Return (x, y) of the center of cell containing provided text 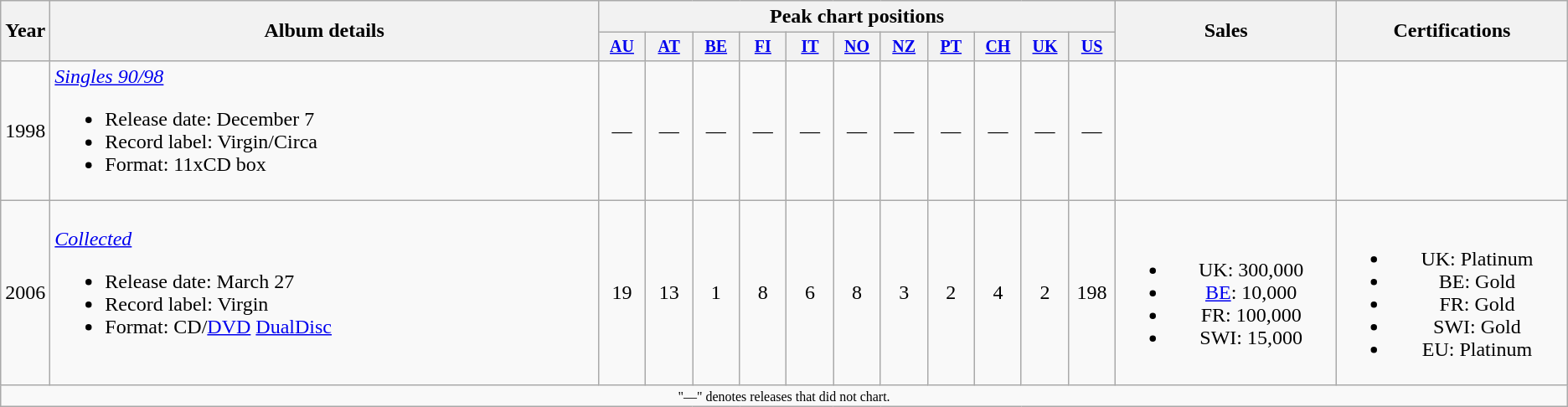
AU (622, 47)
UK: PlatinumBE: GoldFR: GoldSWI: GoldEU: Platinum (1452, 293)
198 (1092, 293)
Certifications (1452, 31)
Album details (325, 31)
FI (763, 47)
NZ (904, 47)
NO (857, 47)
Singles 90/98 Release date: December 7Record label: Virgin/CircaFormat: 11xCD box (325, 131)
1998 (25, 131)
6 (810, 293)
Collected Release date: March 27Record label: VirginFormat: CD/DVD DualDisc (325, 293)
UK: 300,000BE: 10,000FR: 100,000SWI: 15,000 (1226, 293)
4 (998, 293)
19 (622, 293)
1 (716, 293)
CH (998, 47)
3 (904, 293)
IT (810, 47)
UK (1044, 47)
Year (25, 31)
US (1092, 47)
AT (669, 47)
Peak chart positions (856, 17)
"—" denotes releases that did not chart. (784, 395)
2006 (25, 293)
PT (951, 47)
Sales (1226, 31)
BE (716, 47)
13 (669, 293)
